Detect which cell encompasses the target text, then output its (X, Y) center coordinate. 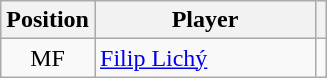
Position (48, 20)
Player (204, 20)
Filip Lichý (204, 58)
MF (48, 58)
